Detect which cell encompasses the target text, then output its (X, Y) center coordinate. 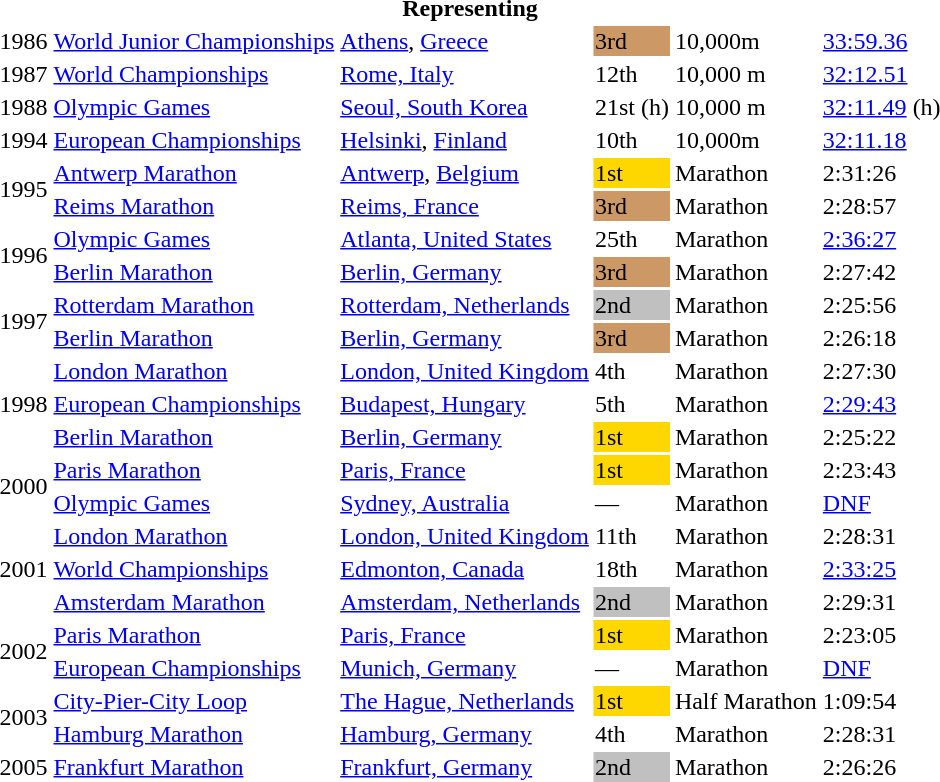
25th (632, 239)
Reims Marathon (194, 206)
Antwerp, Belgium (465, 173)
Hamburg Marathon (194, 734)
City-Pier-City Loop (194, 701)
21st (h) (632, 107)
10th (632, 140)
12th (632, 74)
Rotterdam, Netherlands (465, 305)
Helsinki, Finland (465, 140)
Munich, Germany (465, 668)
Rome, Italy (465, 74)
Half Marathon (746, 701)
Antwerp Marathon (194, 173)
World Junior Championships (194, 41)
Seoul, South Korea (465, 107)
Athens, Greece (465, 41)
Edmonton, Canada (465, 569)
Rotterdam Marathon (194, 305)
Reims, France (465, 206)
Budapest, Hungary (465, 404)
Atlanta, United States (465, 239)
Amsterdam, Netherlands (465, 602)
5th (632, 404)
Frankfurt, Germany (465, 767)
11th (632, 536)
Sydney, Australia (465, 503)
The Hague, Netherlands (465, 701)
Frankfurt Marathon (194, 767)
Amsterdam Marathon (194, 602)
Hamburg, Germany (465, 734)
18th (632, 569)
